Identify which cell holds the provided text, then report its (X, Y) central coordinate. 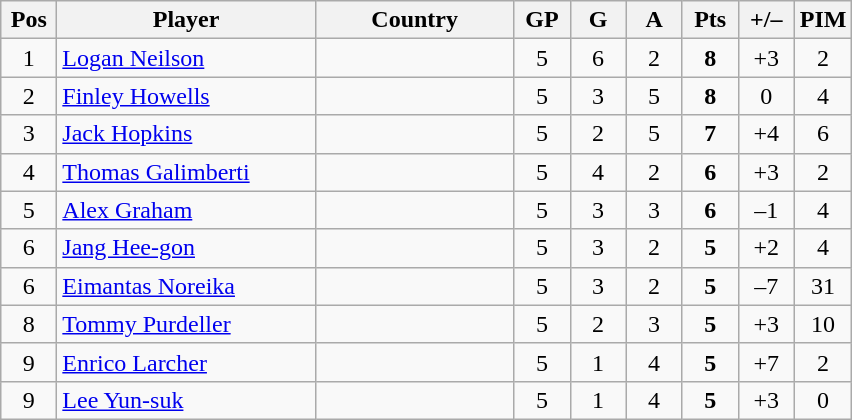
PIM (823, 20)
+7 (766, 362)
Country (414, 20)
G (598, 20)
+4 (766, 134)
Alex Graham (186, 210)
Finley Howells (186, 96)
Logan Neilson (186, 58)
Enrico Larcher (186, 362)
+2 (766, 248)
Tommy Purdeller (186, 324)
Eimantas Noreika (186, 286)
Thomas Galimberti (186, 172)
Player (186, 20)
+/– (766, 20)
7 (710, 134)
–7 (766, 286)
31 (823, 286)
A (654, 20)
GP (542, 20)
Pos (29, 20)
Jang Hee-gon (186, 248)
–1 (766, 210)
Lee Yun-suk (186, 400)
Pts (710, 20)
Jack Hopkins (186, 134)
10 (823, 324)
